Pinpoint the cell where the given text exists, returning its [x, y] midpoint coordinate. 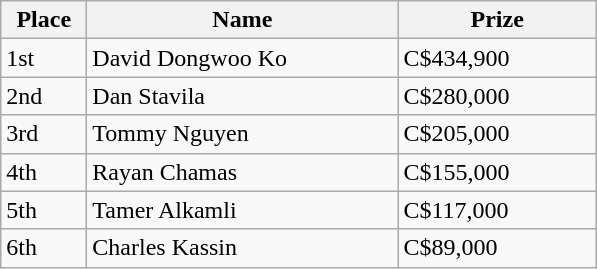
1st [44, 58]
Name [242, 20]
Dan Stavila [242, 96]
6th [44, 248]
Charles Kassin [242, 248]
C$155,000 [498, 172]
3rd [44, 134]
C$434,900 [498, 58]
C$89,000 [498, 248]
2nd [44, 96]
4th [44, 172]
Tamer Alkamli [242, 210]
C$280,000 [498, 96]
Rayan Chamas [242, 172]
Prize [498, 20]
Tommy Nguyen [242, 134]
Place [44, 20]
C$117,000 [498, 210]
David Dongwoo Ko [242, 58]
5th [44, 210]
C$205,000 [498, 134]
